Return the (x, y) coordinate for the center point of the cell that contains the specified text.  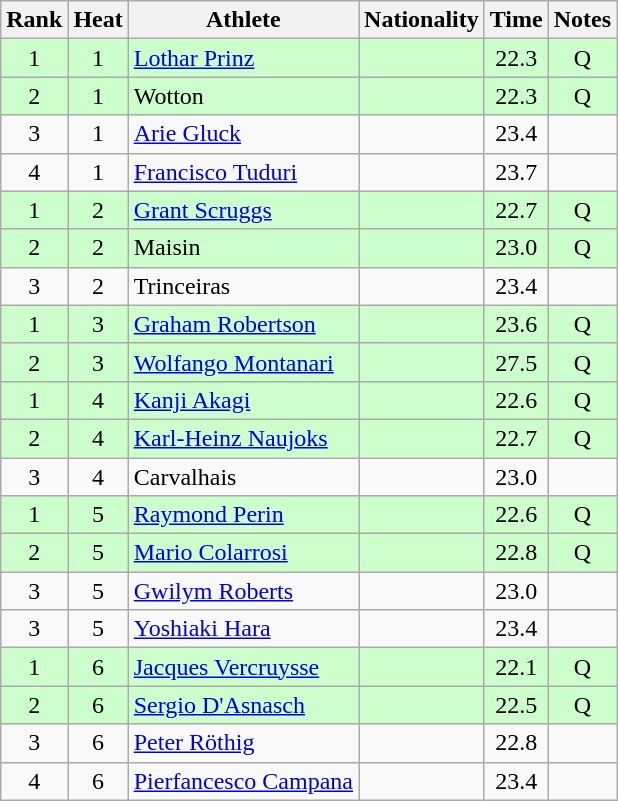
Maisin (243, 248)
Trinceiras (243, 286)
Wolfango Montanari (243, 362)
Francisco Tuduri (243, 172)
Yoshiaki Hara (243, 629)
Carvalhais (243, 477)
Nationality (422, 20)
Sergio D'Asnasch (243, 705)
Arie Gluck (243, 134)
Athlete (243, 20)
Rank (34, 20)
Grant Scruggs (243, 210)
Jacques Vercruysse (243, 667)
Wotton (243, 96)
22.1 (516, 667)
Lothar Prinz (243, 58)
Mario Colarrosi (243, 553)
22.5 (516, 705)
Time (516, 20)
Graham Robertson (243, 324)
Notes (582, 20)
Kanji Akagi (243, 400)
23.7 (516, 172)
Heat (98, 20)
Raymond Perin (243, 515)
Pierfancesco Campana (243, 781)
23.6 (516, 324)
Gwilym Roberts (243, 591)
Karl-Heinz Naujoks (243, 438)
27.5 (516, 362)
Peter Röthig (243, 743)
